Output the (x, y) coordinate of the center of the cell containing the given text.  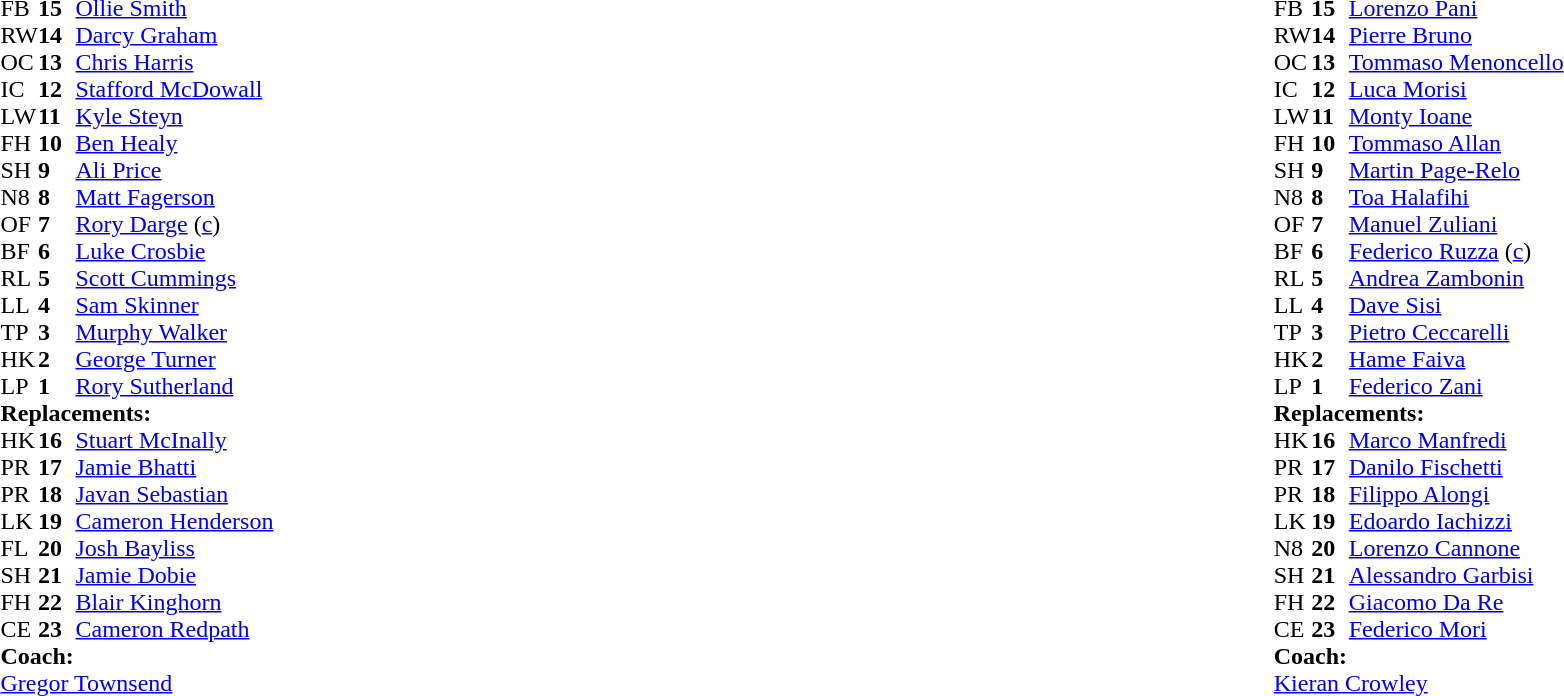
Edoardo Iachizzi (1456, 522)
Marco Manfredi (1456, 440)
Ali Price (175, 170)
Jamie Bhatti (175, 468)
Monty Ioane (1456, 116)
Martin Page-Relo (1456, 170)
Jamie Dobie (175, 576)
FL (19, 548)
Kyle Steyn (175, 116)
Danilo Fischetti (1456, 468)
Rory Darge (c) (175, 224)
Tommaso Allan (1456, 144)
Darcy Graham (175, 36)
Filippo Alongi (1456, 494)
George Turner (175, 360)
Ben Healy (175, 144)
Dave Sisi (1456, 306)
Cameron Henderson (175, 522)
Manuel Zuliani (1456, 224)
Alessandro Garbisi (1456, 576)
Luca Morisi (1456, 90)
Blair Kinghorn (175, 602)
Pierre Bruno (1456, 36)
Toa Halafihi (1456, 198)
Hame Faiva (1456, 360)
Chris Harris (175, 62)
Scott Cummings (175, 278)
Andrea Zambonin (1456, 278)
Murphy Walker (175, 332)
Federico Zani (1456, 386)
Tommaso Menoncello (1456, 62)
Federico Ruzza (c) (1456, 252)
Josh Bayliss (175, 548)
Rory Sutherland (175, 386)
Stuart McInally (175, 440)
Matt Fagerson (175, 198)
Luke Crosbie (175, 252)
Lorenzo Cannone (1456, 548)
Javan Sebastian (175, 494)
Federico Mori (1456, 630)
Sam Skinner (175, 306)
Pietro Ceccarelli (1456, 332)
Cameron Redpath (175, 630)
Giacomo Da Re (1456, 602)
Stafford McDowall (175, 90)
